Scan for the cell matching the given text and deliver its [X, Y] coordinate at center. 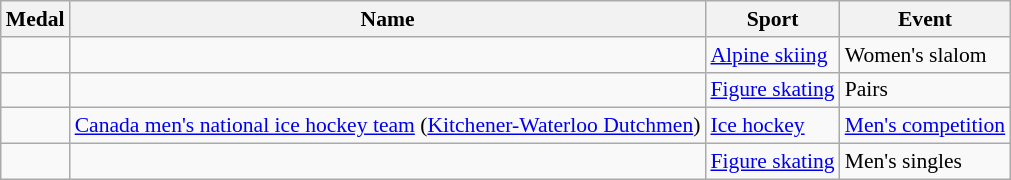
Men's singles [926, 162]
Ice hockey [772, 126]
Medal [36, 19]
Pairs [926, 90]
Alpine skiing [772, 55]
Canada men's national ice hockey team (Kitchener-Waterloo Dutchmen) [388, 126]
Event [926, 19]
Women's slalom [926, 55]
Men's competition [926, 126]
Name [388, 19]
Sport [772, 19]
